From the cell containing the given text, extract its center point as (x, y) coordinate. 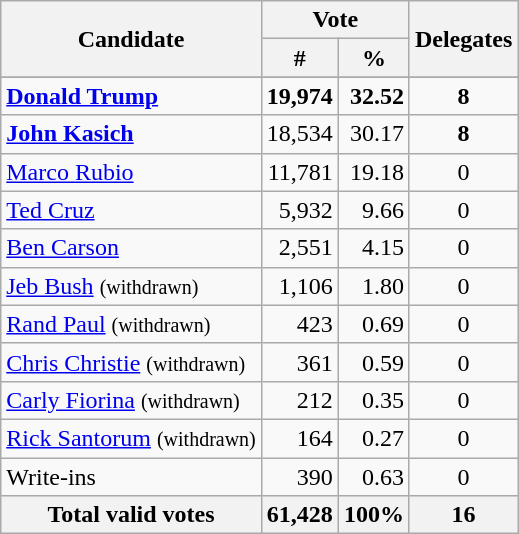
Ted Cruz (132, 210)
0.35 (374, 400)
0.69 (374, 324)
16 (463, 515)
32.52 (374, 96)
Delegates (463, 39)
% (374, 58)
Carly Fiorina (withdrawn) (132, 400)
2,551 (300, 248)
18,534 (300, 134)
Rand Paul (withdrawn) (132, 324)
Rick Santorum (withdrawn) (132, 438)
# (300, 58)
Write-ins (132, 477)
John Kasich (132, 134)
212 (300, 400)
164 (300, 438)
Chris Christie (withdrawn) (132, 362)
Marco Rubio (132, 172)
0.59 (374, 362)
11,781 (300, 172)
1,106 (300, 286)
4.15 (374, 248)
30.17 (374, 134)
Donald Trump (132, 96)
0.27 (374, 438)
Ben Carson (132, 248)
1.80 (374, 286)
19.18 (374, 172)
361 (300, 362)
61,428 (300, 515)
423 (300, 324)
Candidate (132, 39)
19,974 (300, 96)
390 (300, 477)
Vote (335, 20)
Total valid votes (132, 515)
100% (374, 515)
0.63 (374, 477)
Jeb Bush (withdrawn) (132, 286)
9.66 (374, 210)
5,932 (300, 210)
